Search for the cell housing the specified text and yield its (x, y) center coordinate. 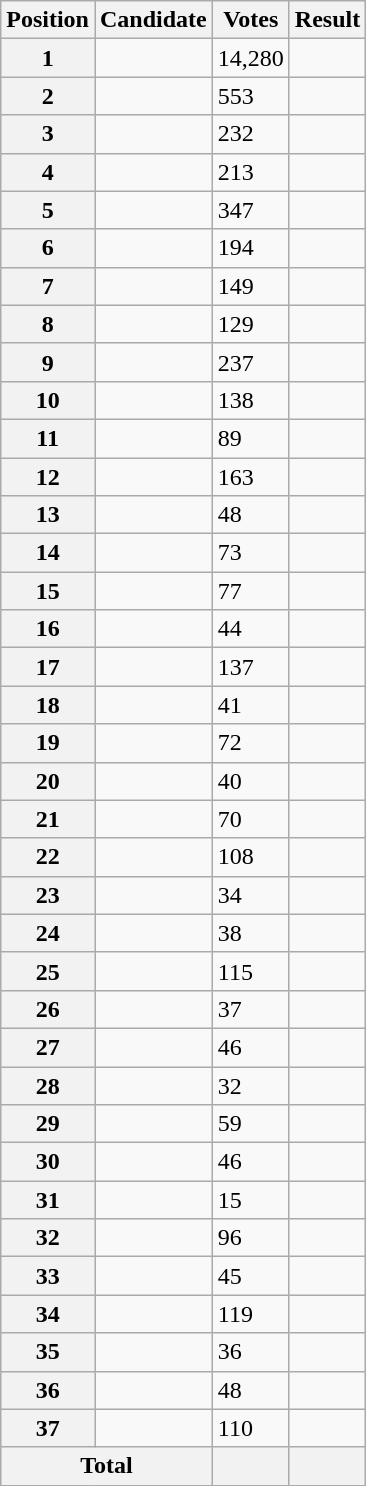
3 (48, 134)
Candidate (153, 20)
16 (48, 629)
38 (250, 933)
Result (327, 20)
9 (48, 362)
194 (250, 248)
89 (250, 438)
19 (48, 743)
96 (250, 1238)
35 (48, 1352)
27 (48, 1047)
24 (48, 933)
72 (250, 743)
237 (250, 362)
73 (250, 553)
8 (48, 324)
45 (250, 1276)
137 (250, 667)
23 (48, 895)
33 (48, 1276)
129 (250, 324)
44 (250, 629)
163 (250, 477)
Total (107, 1466)
Votes (250, 20)
5 (48, 210)
22 (48, 857)
17 (48, 667)
40 (250, 781)
30 (48, 1162)
108 (250, 857)
119 (250, 1314)
347 (250, 210)
2 (48, 96)
59 (250, 1124)
18 (48, 705)
21 (48, 819)
77 (250, 591)
6 (48, 248)
31 (48, 1200)
149 (250, 286)
115 (250, 971)
4 (48, 172)
13 (48, 515)
25 (48, 971)
28 (48, 1085)
10 (48, 400)
12 (48, 477)
213 (250, 172)
Position (48, 20)
20 (48, 781)
1 (48, 58)
11 (48, 438)
70 (250, 819)
553 (250, 96)
138 (250, 400)
26 (48, 1009)
14 (48, 553)
7 (48, 286)
14,280 (250, 58)
29 (48, 1124)
110 (250, 1428)
232 (250, 134)
41 (250, 705)
